Find where the given text appears and provide that cell's center as (X, Y) coordinate. 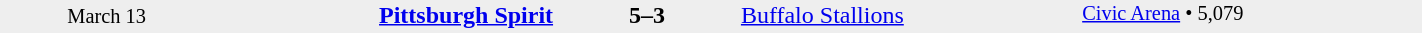
5–3 (648, 15)
Civic Arena • 5,079 (1252, 16)
Buffalo Stallions (910, 15)
Pittsburgh Spirit (384, 15)
March 13 (106, 16)
